Output the [x, y] coordinate of the center of the cell containing the given text.  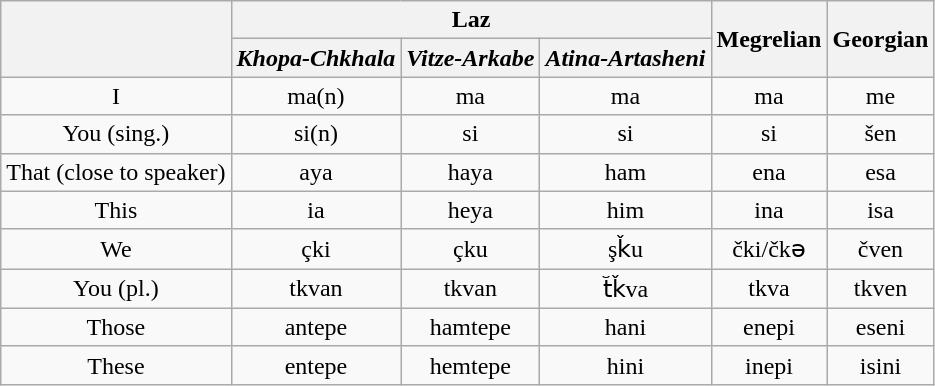
Vitze-Arkabe [470, 58]
eseni [880, 327]
isini [880, 365]
ham [626, 172]
tkva [769, 289]
These [116, 365]
haya [470, 172]
hamtepe [470, 327]
ena [769, 172]
antepe [316, 327]
t̆ǩva [626, 289]
Georgian [880, 39]
him [626, 210]
You (pl.) [116, 289]
Megrelian [769, 39]
inepi [769, 365]
çku [470, 249]
I [116, 96]
me [880, 96]
ma(n) [316, 96]
Atina-Artasheni [626, 58]
si(n) [316, 134]
hemtepe [470, 365]
şǩu [626, 249]
This [116, 210]
ina [769, 210]
hani [626, 327]
heya [470, 210]
aya [316, 172]
ia [316, 210]
Khopa-Chkhala [316, 58]
čki/čkə [769, 249]
hini [626, 365]
Laz [471, 20]
čven [880, 249]
That (close to speaker) [116, 172]
šen [880, 134]
We [116, 249]
You (sing.) [116, 134]
esa [880, 172]
isa [880, 210]
tkven [880, 289]
çki [316, 249]
Those [116, 327]
entepe [316, 365]
enepi [769, 327]
